Identify which cell holds the provided text, then report its [X, Y] central coordinate. 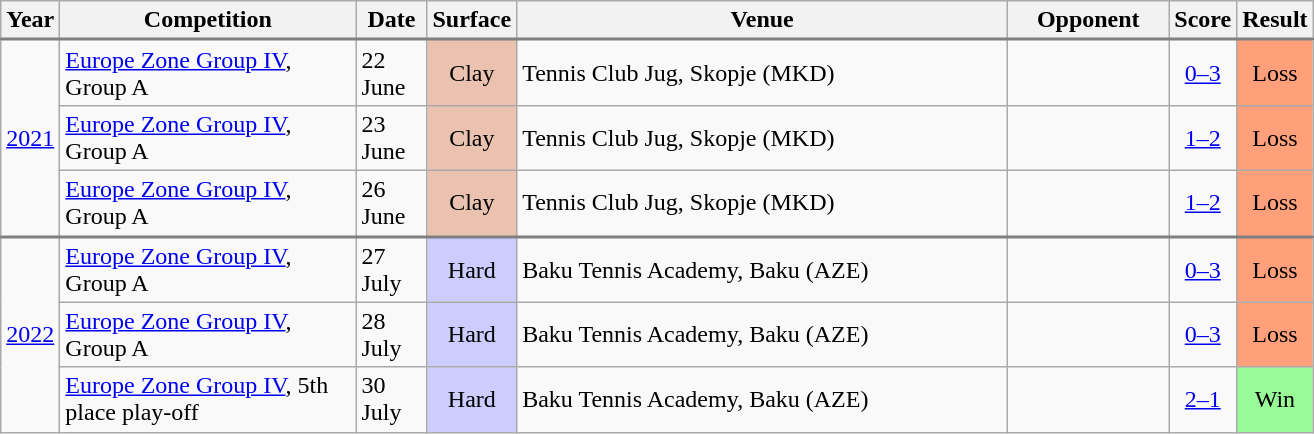
23 June [392, 138]
30 July [392, 400]
Surface [472, 20]
2–1 [1203, 400]
Opponent [1088, 20]
27 July [392, 269]
2022 [30, 334]
Score [1203, 20]
Date [392, 20]
Venue [762, 20]
Europe Zone Group IV, 5th place play-off [208, 400]
2021 [30, 138]
26 June [392, 203]
Competition [208, 20]
Win [1275, 400]
22 June [392, 73]
28 July [392, 334]
Result [1275, 20]
Year [30, 20]
